Locate the cell with the specified text and output its (X, Y) center coordinate. 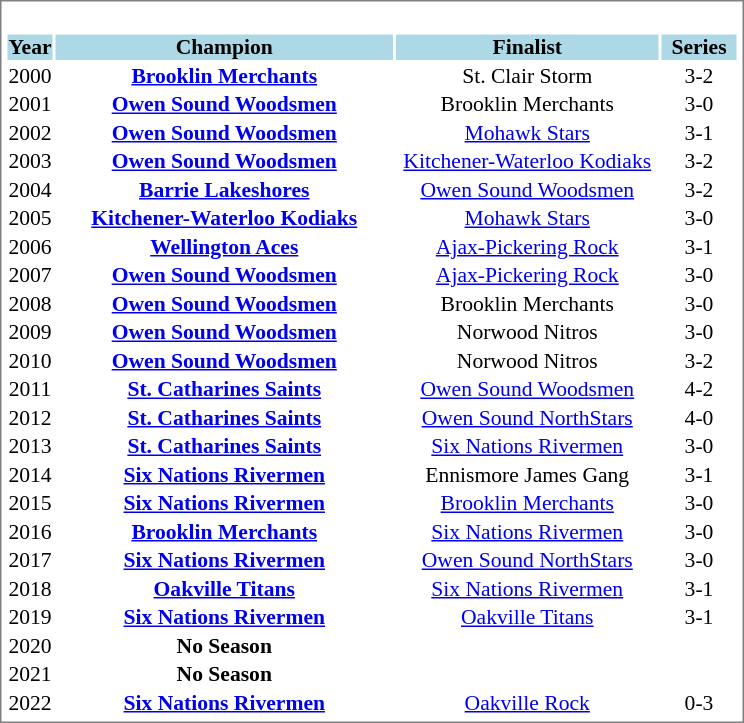
2003 (30, 161)
2001 (30, 105)
Oakville Rock (527, 703)
St. Clair Storm (527, 76)
2021 (30, 675)
2012 (30, 418)
2008 (30, 304)
Wellington Aces (225, 247)
2007 (30, 275)
Year (30, 47)
2011 (30, 389)
2013 (30, 447)
4-2 (700, 389)
2019 (30, 617)
2004 (30, 190)
2010 (30, 361)
Champion (225, 47)
Barrie Lakeshores (225, 190)
2005 (30, 219)
2014 (30, 475)
2016 (30, 532)
4-0 (700, 418)
2002 (30, 133)
2006 (30, 247)
2022 (30, 703)
2009 (30, 333)
2000 (30, 76)
2018 (30, 589)
2017 (30, 561)
Ennismore James Gang (527, 475)
2015 (30, 503)
Finalist (527, 47)
2020 (30, 646)
0-3 (700, 703)
Series (700, 47)
